Determine the [x, y] coordinate at the center of the cell enclosing the given text.  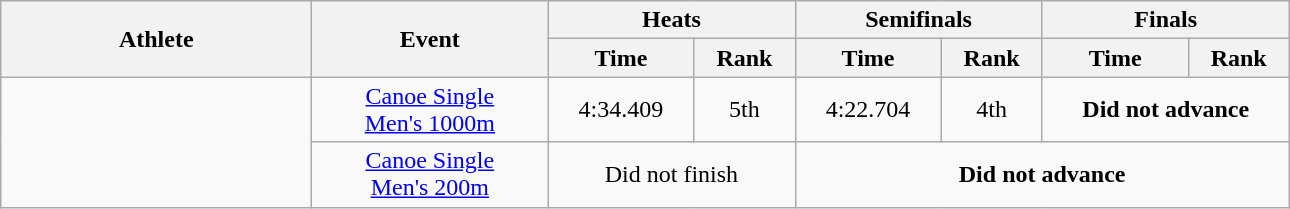
4:34.409 [621, 110]
Did not finish [672, 174]
Semifinals [918, 20]
Canoe Single Men's 200m [430, 174]
Event [430, 39]
Finals [1166, 20]
4:22.704 [868, 110]
Heats [672, 20]
Athlete [156, 39]
4th [992, 110]
Canoe Single Men's 1000m [430, 110]
5th [744, 110]
